Detect which cell encompasses the target text, then output its (x, y) center coordinate. 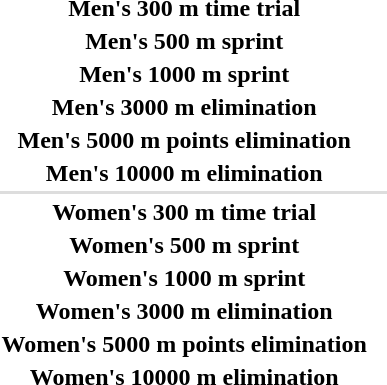
Women's 1000 m sprint (184, 278)
Women's 3000 m elimination (184, 311)
Men's 500 m sprint (184, 41)
Men's 1000 m sprint (184, 74)
Men's 10000 m elimination (184, 173)
Men's 3000 m elimination (184, 107)
Men's 5000 m points elimination (184, 140)
Women's 300 m time trial (184, 212)
Women's 5000 m points elimination (184, 344)
Women's 500 m sprint (184, 245)
